Output the (X, Y) coordinate of the center of the cell containing the given text.  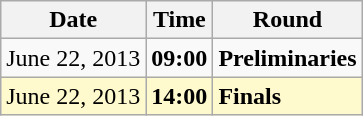
Time (180, 20)
Preliminaries (288, 58)
Finals (288, 96)
09:00 (180, 58)
14:00 (180, 96)
Date (74, 20)
Round (288, 20)
